Extract the (X, Y) coordinate from the center of the cell holding the provided text.  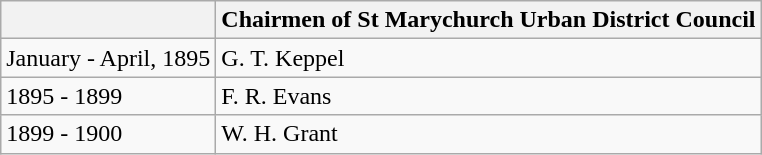
G. T. Keppel (488, 58)
W. H. Grant (488, 134)
Chairmen of St Marychurch Urban District Council (488, 20)
January - April, 1895 (108, 58)
F. R. Evans (488, 96)
1895 - 1899 (108, 96)
1899 - 1900 (108, 134)
